From the cell containing the given text, extract its center point as [X, Y] coordinate. 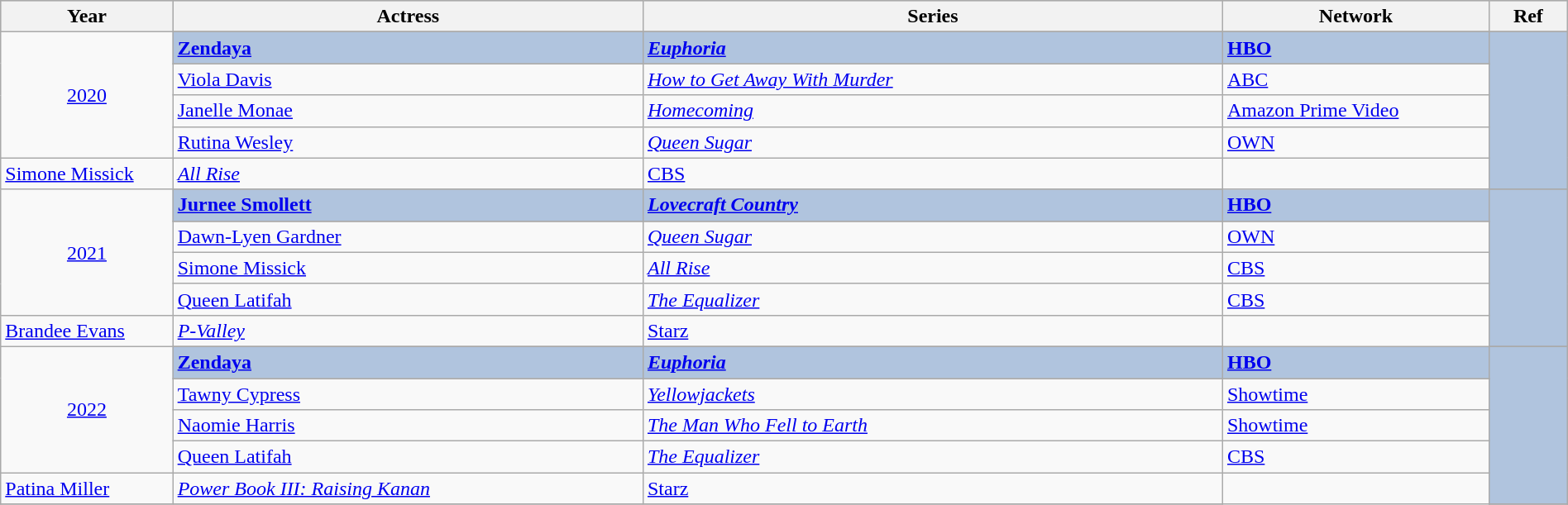
2022 [87, 409]
Actress [408, 17]
Tawny Cypress [408, 394]
Yellowjackets [933, 394]
Rutina Wesley [408, 142]
The Man Who Fell to Earth [933, 426]
Amazon Prime Video [1355, 111]
2021 [87, 252]
How to Get Away With Murder [933, 79]
Jurnee Smollett [408, 205]
Ref [1528, 17]
Power Book III: Raising Kanan [408, 488]
Dawn-Lyen Gardner [408, 236]
2020 [87, 95]
Naomie Harris [408, 426]
Patina Miller [87, 488]
Viola Davis [408, 79]
Janelle Monae [408, 111]
P-Valley [408, 331]
Network [1355, 17]
Year [87, 17]
Homecoming [933, 111]
Series [933, 17]
Brandee Evans [87, 331]
Lovecraft Country [933, 205]
ABC [1355, 79]
